For the text-containing cell, return its midpoint in (x, y) coordinate format. 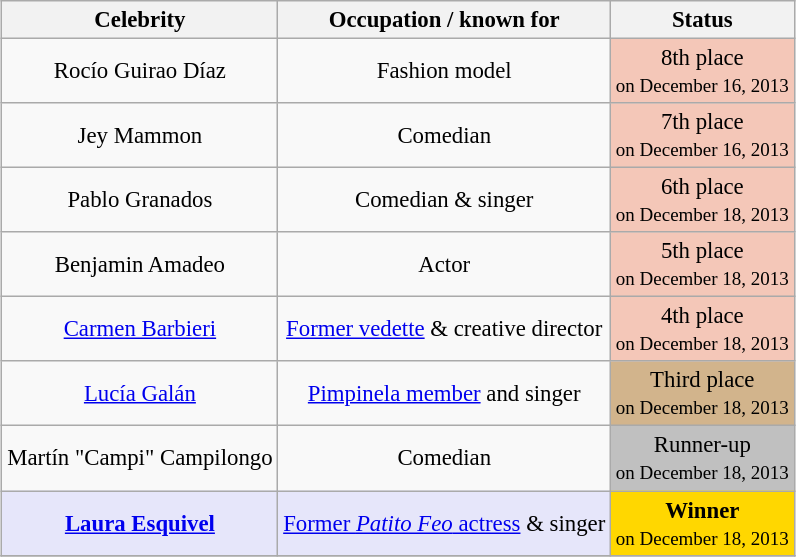
Pimpinela member and singer (444, 394)
Pablo Granados (140, 200)
Benjamin Amadeo (140, 264)
Status (703, 20)
4th place on December 18, 2013 (703, 330)
Carmen Barbieri (140, 330)
Rocío Guirao Díaz (140, 70)
6th place on December 18, 2013 (703, 200)
Fashion model (444, 70)
Former Patito Feo actress & singer (444, 522)
Jey Mammon (140, 136)
Laura Esquivel (140, 522)
5th place on December 18, 2013 (703, 264)
Occupation / known for (444, 20)
Martín "Campi" Campilongo (140, 458)
7th place on December 16, 2013 (703, 136)
Comedian & singer (444, 200)
Former vedette & creative director (444, 330)
Third placeon December 18, 2013 (703, 394)
Actor (444, 264)
8th place on December 16, 2013 (703, 70)
Celebrity (140, 20)
Lucía Galán (140, 394)
Winneron December 18, 2013 (703, 522)
Runner-upon December 18, 2013 (703, 458)
